From the cell containing the given text, extract its center point as (X, Y) coordinate. 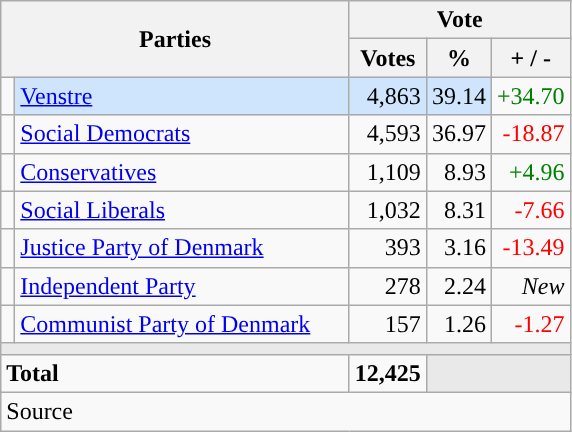
Justice Party of Denmark (182, 248)
-18.87 (530, 134)
4,593 (388, 134)
+4.96 (530, 172)
12,425 (388, 373)
8.31 (458, 210)
8.93 (458, 172)
-13.49 (530, 248)
-1.27 (530, 324)
Source (286, 411)
-7.66 (530, 210)
+ / - (530, 58)
Parties (176, 39)
39.14 (458, 96)
Conservatives (182, 172)
% (458, 58)
Venstre (182, 96)
Social Democrats (182, 134)
1.26 (458, 324)
4,863 (388, 96)
157 (388, 324)
New (530, 286)
3.16 (458, 248)
+34.70 (530, 96)
393 (388, 248)
Total (176, 373)
1,032 (388, 210)
36.97 (458, 134)
Votes (388, 58)
1,109 (388, 172)
Independent Party (182, 286)
Vote (460, 20)
Social Liberals (182, 210)
278 (388, 286)
2.24 (458, 286)
Communist Party of Denmark (182, 324)
